For the text-containing cell, return its midpoint in (X, Y) coordinate format. 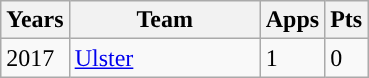
Team (164, 20)
Pts (346, 20)
2017 (35, 58)
1 (292, 58)
Apps (292, 20)
Years (35, 20)
0 (346, 58)
Ulster (164, 58)
